Extract the [X, Y] coordinate from the center of the cell holding the provided text.  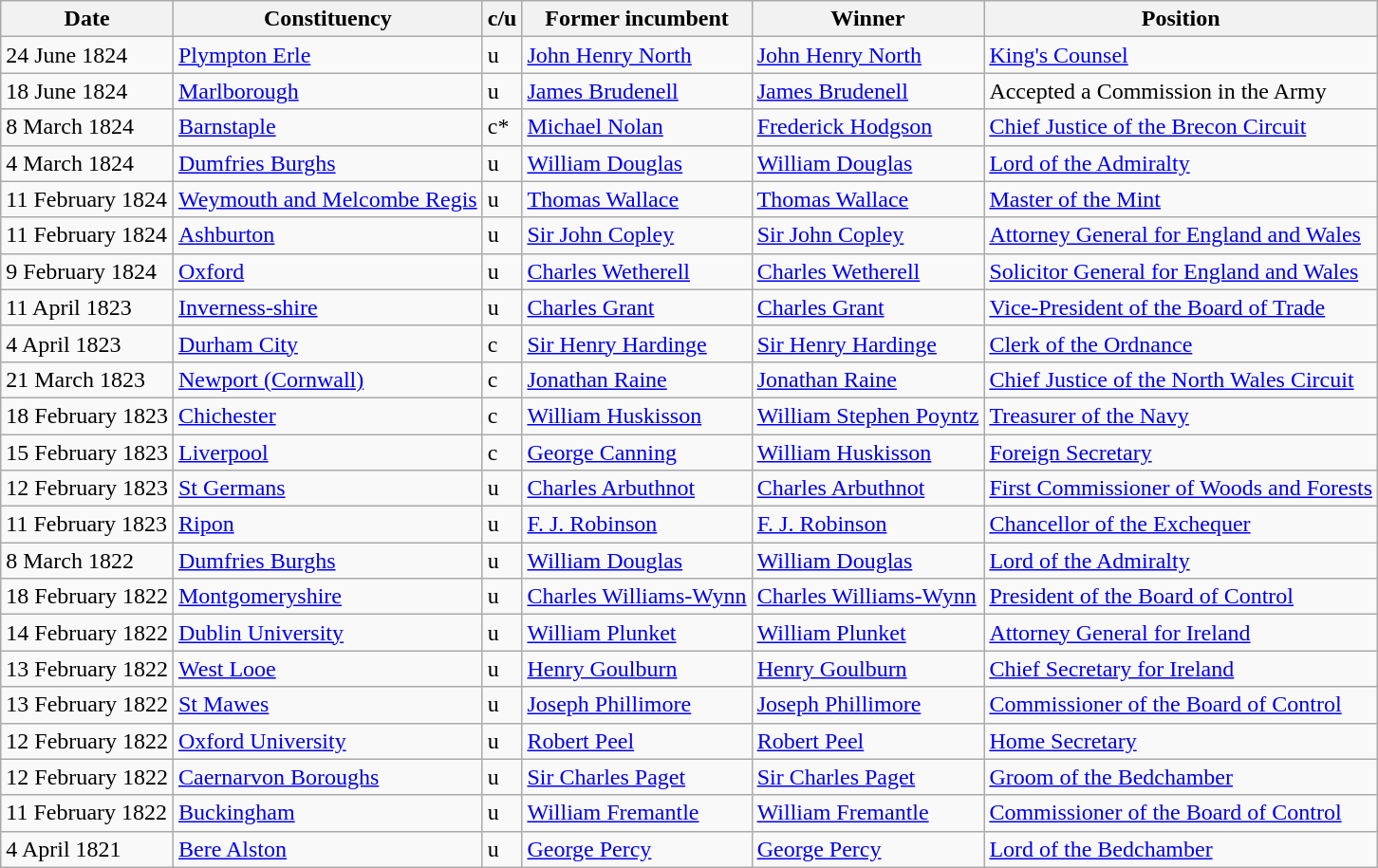
Winner [867, 19]
Plympton Erle [327, 55]
Durham City [327, 343]
11 February 1822 [87, 813]
4 March 1824 [87, 163]
Position [1181, 19]
Chief Secretary for Ireland [1181, 669]
4 April 1823 [87, 343]
Liverpool [327, 452]
Chief Justice of the Brecon Circuit [1181, 127]
8 March 1824 [87, 127]
Dublin University [327, 633]
11 April 1823 [87, 307]
c* [502, 127]
Date [87, 19]
William Stephen Poyntz [867, 416]
Master of the Mint [1181, 199]
18 June 1824 [87, 91]
11 February 1823 [87, 525]
14 February 1822 [87, 633]
9 February 1824 [87, 271]
Constituency [327, 19]
Chancellor of the Exchequer [1181, 525]
Caernarvon Boroughs [327, 777]
Accepted a Commission in the Army [1181, 91]
Weymouth and Melcombe Regis [327, 199]
Inverness-shire [327, 307]
Marlborough [327, 91]
Lord of the Bedchamber [1181, 849]
Former incumbent [637, 19]
Buckingham [327, 813]
4 April 1821 [87, 849]
24 June 1824 [87, 55]
St Mawes [327, 705]
21 March 1823 [87, 379]
Ripon [327, 525]
18 February 1823 [87, 416]
Chief Justice of the North Wales Circuit [1181, 379]
St Germans [327, 489]
Solicitor General for England and Wales [1181, 271]
West Looe [327, 669]
Foreign Secretary [1181, 452]
Ashburton [327, 235]
King's Counsel [1181, 55]
First Commissioner of Woods and Forests [1181, 489]
Clerk of the Ordnance [1181, 343]
15 February 1823 [87, 452]
Home Secretary [1181, 741]
Groom of the Bedchamber [1181, 777]
c/u [502, 19]
18 February 1822 [87, 597]
President of the Board of Control [1181, 597]
Oxford [327, 271]
George Canning [637, 452]
Attorney General for England and Wales [1181, 235]
8 March 1822 [87, 561]
Barnstaple [327, 127]
Michael Nolan [637, 127]
Chichester [327, 416]
Oxford University [327, 741]
Montgomeryshire [327, 597]
Treasurer of the Navy [1181, 416]
Newport (Cornwall) [327, 379]
Attorney General for Ireland [1181, 633]
Vice-President of the Board of Trade [1181, 307]
Bere Alston [327, 849]
12 February 1823 [87, 489]
Frederick Hodgson [867, 127]
